Capture the cell that displays the provided text and extract its [x, y] central coordinate. 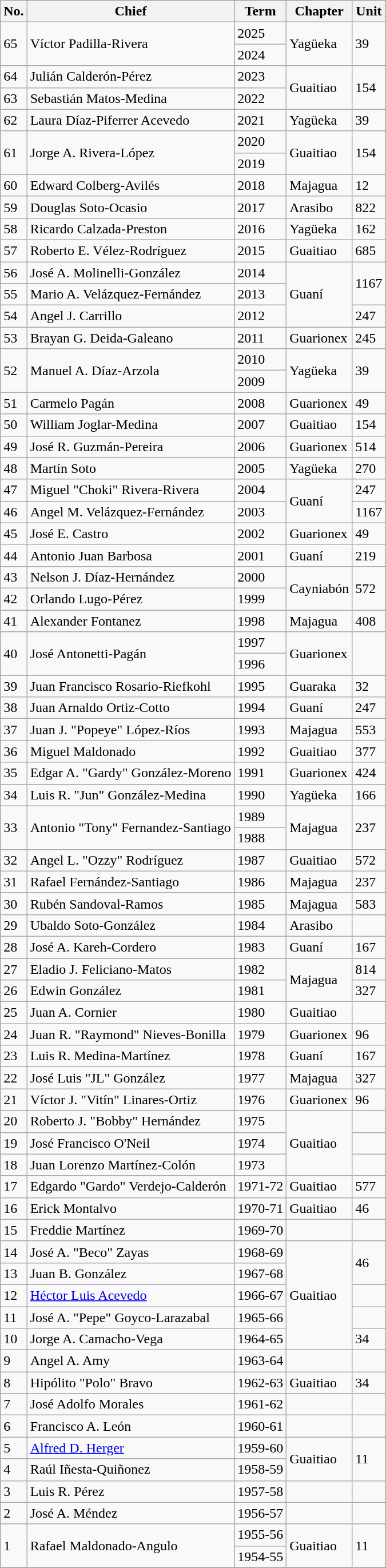
2021 [261, 120]
1976 [261, 1100]
Juan Arnaldo Ortiz-Cotto [130, 708]
65 [14, 44]
57 [14, 250]
2004 [261, 490]
Guaraka [319, 686]
Angel L. "Ozzy" Rodríguez [130, 860]
20 [14, 1121]
1984 [261, 925]
Juan Francisco Rosario-Riefkohl [130, 686]
51 [14, 403]
Chapter [319, 11]
Víctor J. "Vitín" Linares-Ortiz [130, 1100]
1991 [261, 773]
José R. Guzmán-Pereira [130, 447]
18 [14, 1165]
62 [14, 120]
27 [14, 969]
Sebastián Matos-Medina [130, 98]
Rubén Sandoval-Ramos [130, 904]
52 [14, 371]
Luis R. Pérez [130, 1491]
2007 [261, 425]
17 [14, 1187]
1961-62 [261, 1404]
José A. Méndez [130, 1513]
Mario A. Velázquez-Fernández [130, 295]
Miguel Maldonado [130, 751]
José A. Molinelli-González [130, 273]
15 [14, 1230]
José Antonetti-Pagán [130, 654]
1987 [261, 860]
2006 [261, 447]
553 [369, 730]
Brayan G. Deida-Galeano [130, 338]
2019 [261, 164]
No. [14, 11]
1975 [261, 1121]
2 [14, 1513]
1983 [261, 947]
Term [261, 11]
1957-58 [261, 1491]
24 [14, 1034]
Roberto J. "Bobby" Hernández [130, 1121]
2009 [261, 381]
1990 [261, 795]
2000 [261, 577]
577 [369, 1187]
10 [14, 1339]
Freddie Martínez [130, 1230]
5 [14, 1448]
Ubaldo Soto-González [130, 925]
1968-69 [261, 1252]
Hipólito "Polo" Bravo [130, 1383]
Douglas Soto-Ocasio [130, 207]
Juan Lorenzo Martínez-Colón [130, 1165]
1988 [261, 838]
Jorge A. Rivera-López [130, 153]
Juan J. "Popeye" López-Ríos [130, 730]
2014 [261, 273]
53 [14, 338]
162 [369, 229]
2008 [261, 403]
60 [14, 185]
2012 [261, 316]
2022 [261, 98]
2003 [261, 512]
1971-72 [261, 1187]
Edward Colberg-Avilés [130, 185]
1999 [261, 599]
3 [14, 1491]
Antonio Juan Barbosa [130, 555]
13 [14, 1273]
2002 [261, 534]
Orlando Lugo-Pérez [130, 599]
8 [14, 1383]
1966-67 [261, 1295]
44 [14, 555]
Julián Calderón-Pérez [130, 77]
2017 [261, 207]
Unit [369, 11]
1967-68 [261, 1273]
1995 [261, 686]
2023 [261, 77]
Angel A. Amy [130, 1361]
Angel J. Carrillo [130, 316]
31 [14, 882]
59 [14, 207]
41 [14, 620]
1994 [261, 708]
Héctor Luis Acevedo [130, 1295]
38 [14, 708]
2018 [261, 185]
José E. Castro [130, 534]
Juan A. Cornier [130, 1013]
822 [369, 207]
1954-55 [261, 1557]
1955-56 [261, 1535]
1998 [261, 620]
Luis R. Medina-Martínez [130, 1056]
Eladio J. Feliciano-Matos [130, 969]
José Luis "JL" González [130, 1078]
63 [14, 98]
1973 [261, 1165]
José Francisco O'Neil [130, 1143]
40 [14, 654]
José A. Kareh-Cordero [130, 947]
Francisco A. León [130, 1426]
Rafael Fernández-Santiago [130, 882]
Luis R. "Jun" González-Medina [130, 795]
1981 [261, 991]
56 [14, 273]
14 [14, 1252]
2016 [261, 229]
42 [14, 599]
2001 [261, 555]
2005 [261, 468]
26 [14, 991]
1997 [261, 643]
61 [14, 153]
166 [369, 795]
37 [14, 730]
Cayniabón [319, 588]
30 [14, 904]
Alexander Fontanez [130, 620]
Rafael Maldonado-Angulo [130, 1546]
245 [369, 338]
36 [14, 751]
Raúl Iñesta-Quiñonez [130, 1470]
1985 [261, 904]
1974 [261, 1143]
54 [14, 316]
4 [14, 1470]
50 [14, 425]
29 [14, 925]
16 [14, 1208]
1970-71 [261, 1208]
1958-59 [261, 1470]
1956-57 [261, 1513]
1979 [261, 1034]
1965-66 [261, 1317]
1993 [261, 730]
25 [14, 1013]
23 [14, 1056]
José A. "Beco" Zayas [130, 1252]
28 [14, 947]
1962-63 [261, 1383]
19 [14, 1143]
424 [369, 773]
Ricardo Calzada-Preston [130, 229]
514 [369, 447]
47 [14, 490]
José Adolfo Morales [130, 1404]
48 [14, 468]
2010 [261, 360]
1977 [261, 1078]
Edgar A. "Gardy" González-Moreno [130, 773]
Jorge A. Camacho-Vega [130, 1339]
Juan R. "Raymond" Nieves-Bonilla [130, 1034]
43 [14, 577]
64 [14, 77]
Martín Soto [130, 468]
Carmelo Pagán [130, 403]
Erick Montalvo [130, 1208]
1959-60 [261, 1448]
2025 [261, 33]
45 [14, 534]
2024 [261, 55]
1989 [261, 817]
Laura Díaz-Piferrer Acevedo [130, 120]
1980 [261, 1013]
Víctor Padilla-Rivera [130, 44]
Nelson J. Díaz-Hernández [130, 577]
Edwin González [130, 991]
1 [14, 1546]
1964-65 [261, 1339]
2015 [261, 250]
2020 [261, 142]
Angel M. Velázquez-Fernández [130, 512]
Chief [130, 11]
21 [14, 1100]
Edgardo "Gardo" Verdejo-Calderón [130, 1187]
Alfred D. Herger [130, 1448]
35 [14, 773]
José A. "Pepe" Goyco-Larazabal [130, 1317]
1986 [261, 882]
685 [369, 250]
1978 [261, 1056]
William Joglar-Medina [130, 425]
9 [14, 1361]
Miguel "Choki" Rivera-Rivera [130, 490]
2011 [261, 338]
22 [14, 1078]
6 [14, 1426]
Antonio "Tony" Fernandez-Santiago [130, 827]
377 [369, 751]
1996 [261, 664]
1960-61 [261, 1426]
814 [369, 969]
1963-64 [261, 1361]
1969-70 [261, 1230]
408 [369, 620]
583 [369, 904]
33 [14, 827]
Roberto E. Vélez-Rodríguez [130, 250]
Juan B. González [130, 1273]
2013 [261, 295]
1992 [261, 751]
58 [14, 229]
219 [369, 555]
1982 [261, 969]
7 [14, 1404]
Manuel A. Díaz-Arzola [130, 371]
270 [369, 468]
55 [14, 295]
